Detect which cell encompasses the target text, then output its (x, y) center coordinate. 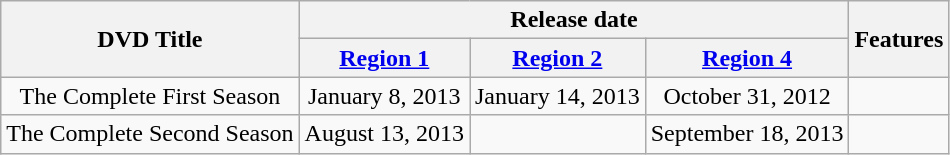
October 31, 2012 (747, 96)
January 14, 2013 (558, 96)
The Complete Second Season (150, 134)
January 8, 2013 (384, 96)
DVD Title (150, 39)
Features (899, 39)
Release date (574, 20)
August 13, 2013 (384, 134)
September 18, 2013 (747, 134)
The Complete First Season (150, 96)
Region 4 (747, 58)
Region 2 (558, 58)
Region 1 (384, 58)
